Search for the cell housing the specified text and yield its (X, Y) center coordinate. 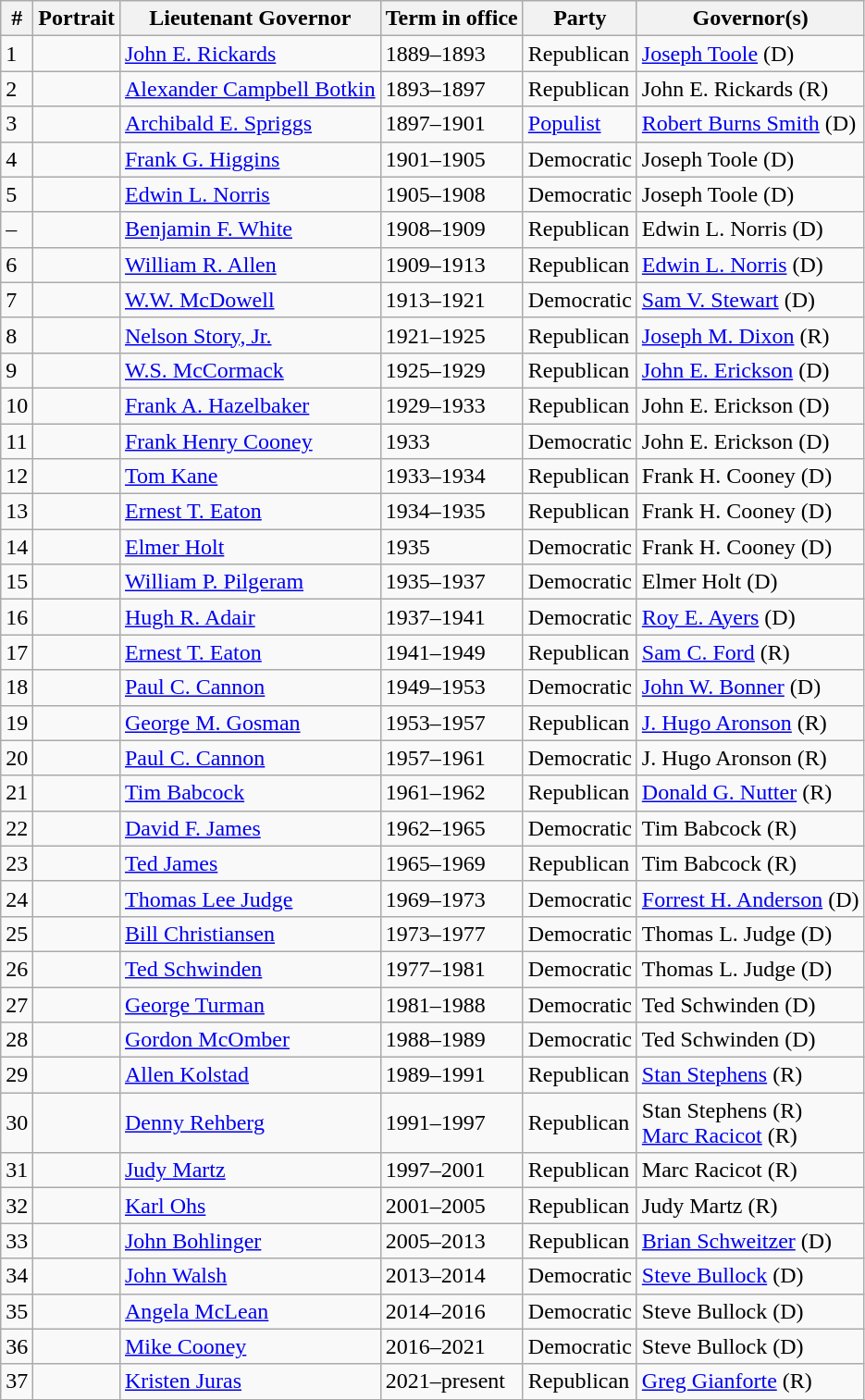
1925–1929 (451, 370)
Karl Ohs (250, 1206)
Portrait (77, 19)
29 (17, 1075)
Denny Rehberg (250, 1123)
Lieutenant Governor (250, 19)
Benjamin F. White (250, 229)
1957–1961 (451, 758)
W.W. McDowell (250, 300)
35 (17, 1311)
1989–1991 (451, 1075)
W.S. McCormack (250, 370)
– (17, 229)
3 (17, 124)
Sam V. Stewart (D) (750, 300)
Alexander Campbell Botkin (250, 89)
1933–1934 (451, 477)
1909–1913 (451, 265)
7 (17, 300)
Bill Christiansen (250, 934)
Joseph M. Dixon (R) (750, 335)
5 (17, 194)
George Turman (250, 1004)
1941–1949 (451, 652)
2016–2021 (451, 1346)
21 (17, 793)
1921–1925 (451, 335)
Nelson Story, Jr. (250, 335)
William P. Pilgeram (250, 582)
1997–2001 (451, 1171)
Governor(s) (750, 19)
Forrest H. Anderson (D) (750, 898)
1962–1965 (451, 828)
Frank G. Higgins (250, 159)
Greg Gianforte (R) (750, 1381)
2013–2014 (451, 1276)
30 (17, 1123)
13 (17, 512)
Ted James (250, 863)
Tim Babcock (250, 793)
1913–1921 (451, 300)
Robert Burns Smith (D) (750, 124)
Allen Kolstad (250, 1075)
1893–1897 (451, 89)
Brian Schweitzer (D) (750, 1241)
Party (579, 19)
Roy E. Ayers (D) (750, 617)
John Walsh (250, 1276)
1981–1988 (451, 1004)
Thomas Lee Judge (250, 898)
36 (17, 1346)
2001–2005 (451, 1206)
1 (17, 54)
15 (17, 582)
1973–1977 (451, 934)
1988–1989 (451, 1040)
1935 (451, 547)
25 (17, 934)
2 (17, 89)
1933 (451, 441)
1901–1905 (451, 159)
11 (17, 441)
4 (17, 159)
8 (17, 335)
1934–1935 (451, 512)
26 (17, 969)
17 (17, 652)
Gordon McOmber (250, 1040)
1991–1997 (451, 1123)
1961–1962 (451, 793)
1949–1953 (451, 688)
1908–1909 (451, 229)
Stan Stephens (R)Marc Racicot (R) (750, 1123)
Donald G. Nutter (R) (750, 793)
Kristen Juras (250, 1381)
1953–1957 (451, 723)
22 (17, 828)
John E. Rickards (R) (750, 89)
Frank A. Hazelbaker (250, 405)
1969–1973 (451, 898)
John E. Rickards (250, 54)
2005–2013 (451, 1241)
Elmer Holt (250, 547)
John Bohlinger (250, 1241)
Stan Stephens (R) (750, 1075)
1889–1893 (451, 54)
20 (17, 758)
John W. Bonner (D) (750, 688)
1977–1981 (451, 969)
32 (17, 1206)
19 (17, 723)
Sam C. Ford (R) (750, 652)
1935–1937 (451, 582)
23 (17, 863)
Marc Racicot (R) (750, 1171)
# (17, 19)
Judy Martz (R) (750, 1206)
Term in office (451, 19)
27 (17, 1004)
16 (17, 617)
Ted Schwinden (250, 969)
1905–1908 (451, 194)
Hugh R. Adair (250, 617)
Populist (579, 124)
Frank Henry Cooney (250, 441)
David F. James (250, 828)
9 (17, 370)
Angela McLean (250, 1311)
12 (17, 477)
1937–1941 (451, 617)
George M. Gosman (250, 723)
Judy Martz (250, 1171)
24 (17, 898)
1965–1969 (451, 863)
1897–1901 (451, 124)
33 (17, 1241)
Archibald E. Spriggs (250, 124)
Elmer Holt (D) (750, 582)
Edwin L. Norris (250, 194)
Mike Cooney (250, 1346)
2014–2016 (451, 1311)
18 (17, 688)
2021–present (451, 1381)
1929–1933 (451, 405)
37 (17, 1381)
31 (17, 1171)
William R. Allen (250, 265)
34 (17, 1276)
28 (17, 1040)
Tom Kane (250, 477)
6 (17, 265)
14 (17, 547)
10 (17, 405)
